Find where the given text appears and provide that cell's center as [x, y] coordinate. 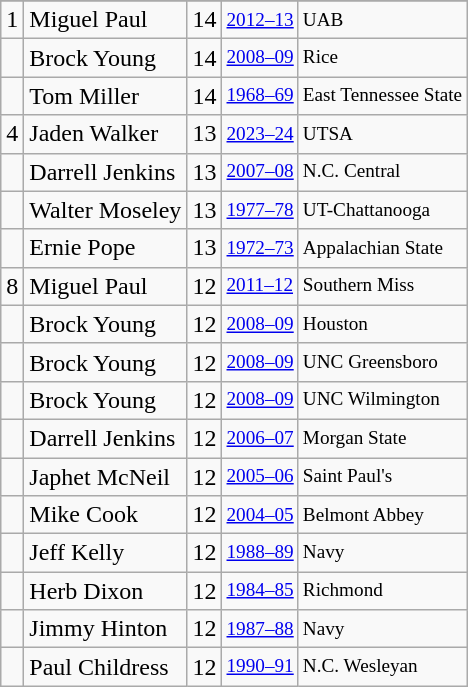
Saint Paul's [382, 477]
1977–78 [260, 210]
1 [12, 20]
2007–08 [260, 172]
UTSA [382, 134]
Tom Miller [106, 96]
Walter Moseley [106, 210]
Rice [382, 58]
UNC Wilmington [382, 400]
2004–05 [260, 515]
Mike Cook [106, 515]
1990–91 [260, 667]
4 [12, 134]
UNC Greensboro [382, 362]
Houston [382, 324]
Paul Childress [106, 667]
Ernie Pope [106, 248]
2011–12 [260, 286]
Jaden Walker [106, 134]
East Tennessee State [382, 96]
2005–06 [260, 477]
2023–24 [260, 134]
Appalachian State [382, 248]
Belmont Abbey [382, 515]
1968–69 [260, 96]
N.C. Central [382, 172]
Herb Dixon [106, 591]
Japhet McNeil [106, 477]
Jimmy Hinton [106, 629]
1987–88 [260, 629]
Morgan State [382, 438]
2006–07 [260, 438]
2012–13 [260, 20]
Southern Miss [382, 286]
N.C. Wesleyan [382, 667]
1988–89 [260, 553]
8 [12, 286]
Richmond [382, 591]
1972–73 [260, 248]
1984–85 [260, 591]
UT-Chattanooga [382, 210]
Jeff Kelly [106, 553]
UAB [382, 20]
